Return the [X, Y] coordinate for the center point of the cell that contains the specified text.  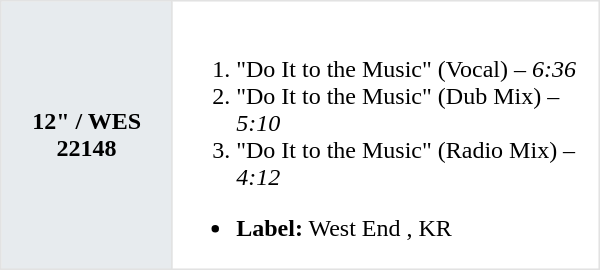
12" / WES 22148 [87, 135]
"Do It to the Music" (Vocal) – 6:36"Do It to the Music" (Dub Mix) – 5:10"Do It to the Music" (Radio Mix) – 4:12Label: West End , KR [386, 135]
